Find where the given text appears and provide that cell's center as [x, y] coordinate. 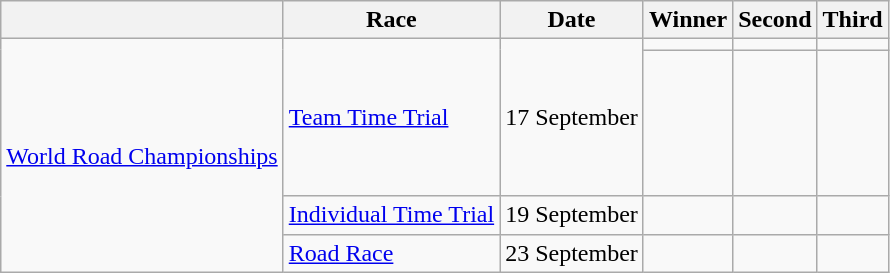
Third [852, 20]
23 September [572, 253]
Road Race [391, 253]
Race [391, 20]
Team Time Trial [391, 118]
19 September [572, 215]
Date [572, 20]
Winner [688, 20]
17 September [572, 118]
Individual Time Trial [391, 215]
World Road Championships [142, 156]
Second [775, 20]
